Provide the [X, Y] coordinate of the cell's center where the given text is located.  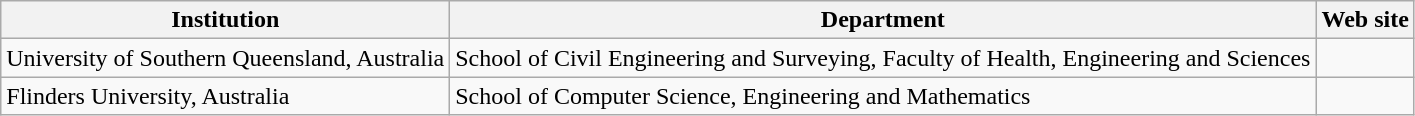
Institution [226, 20]
Department [883, 20]
University of Southern Queensland, Australia [226, 58]
School of Civil Engineering and Surveying, Faculty of Health, Engineering and Sciences [883, 58]
Web site [1365, 20]
School of Computer Science, Engineering and Mathematics [883, 96]
Flinders University, Australia [226, 96]
